Return (x, y) of the center of cell containing provided text 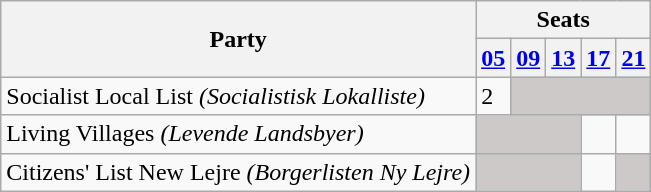
Seats (564, 20)
Living Villages (Levende Landsbyer) (238, 134)
13 (564, 58)
17 (598, 58)
Party (238, 39)
Citizens' List New Lejre (Borgerlisten Ny Lejre) (238, 172)
Socialist Local List (Socialistisk Lokalliste) (238, 96)
21 (634, 58)
2 (494, 96)
09 (528, 58)
05 (494, 58)
